Search for the cell housing the specified text and yield its (x, y) center coordinate. 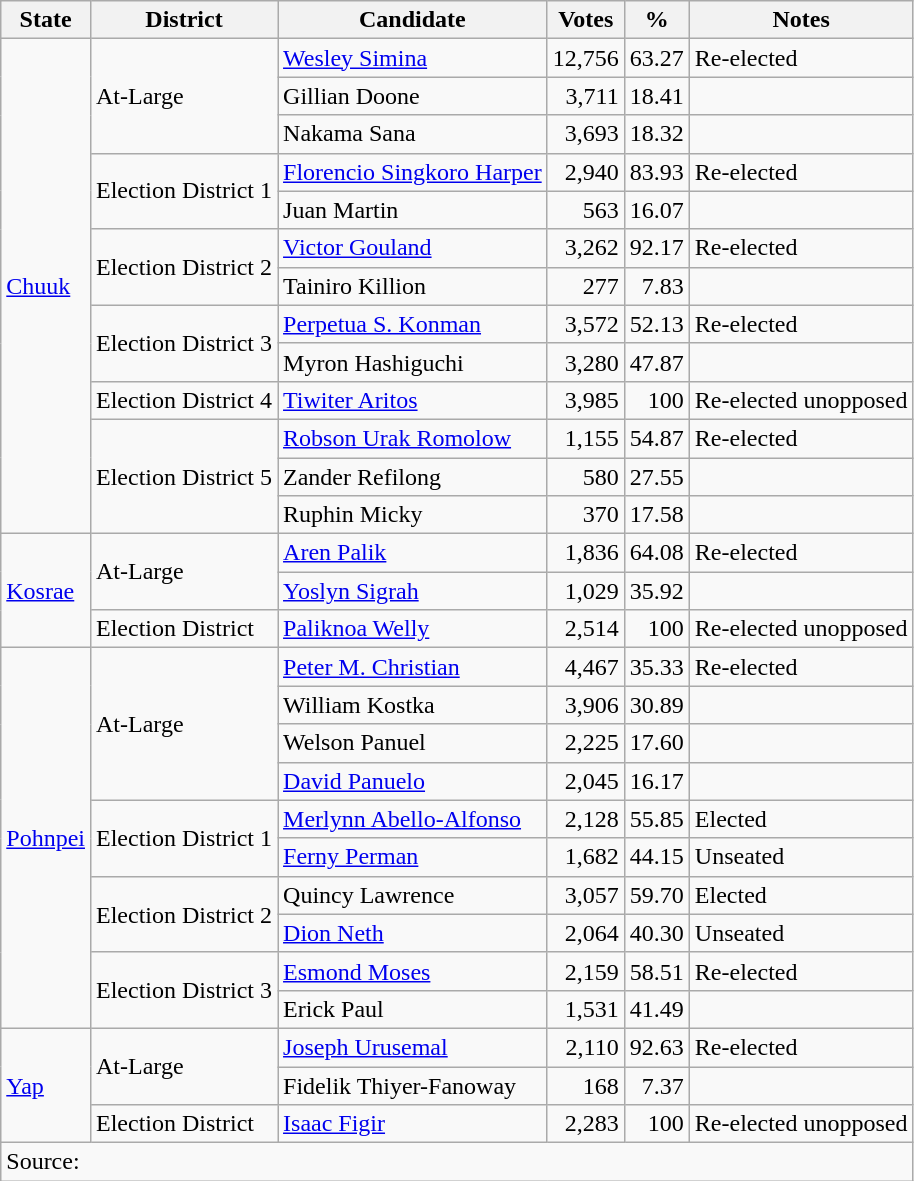
Zander Refilong (413, 477)
580 (586, 477)
2,045 (586, 781)
40.30 (656, 933)
35.33 (656, 667)
3,693 (586, 134)
Esmond Moses (413, 971)
92.63 (656, 1047)
44.15 (656, 857)
27.55 (656, 477)
Dion Neth (413, 933)
Nakama Sana (413, 134)
Peter M. Christian (413, 667)
1,531 (586, 1009)
Candidate (413, 20)
Notes (801, 20)
16.07 (656, 210)
Election District 4 (184, 400)
2,514 (586, 629)
41.49 (656, 1009)
30.89 (656, 705)
David Panuelo (413, 781)
Aren Palik (413, 553)
Tainiro Killion (413, 286)
Tiwiter Aritos (413, 400)
Quincy Lawrence (413, 895)
3,906 (586, 705)
3,985 (586, 400)
Source: (457, 1162)
2,940 (586, 172)
1,029 (586, 591)
Ferny Perman (413, 857)
3,262 (586, 248)
54.87 (656, 438)
3,711 (586, 96)
563 (586, 210)
Florencio Singkoro Harper (413, 172)
18.41 (656, 96)
Election District 5 (184, 476)
64.08 (656, 553)
2,128 (586, 819)
92.17 (656, 248)
7.83 (656, 286)
Victor Gouland (413, 248)
2,159 (586, 971)
Chuuk (46, 286)
1,836 (586, 553)
State (46, 20)
59.70 (656, 895)
Yoslyn Sigrah (413, 591)
Perpetua S. Konman (413, 324)
3,057 (586, 895)
18.32 (656, 134)
35.92 (656, 591)
3,572 (586, 324)
Myron Hashiguchi (413, 362)
Votes (586, 20)
Pohnpei (46, 838)
83.93 (656, 172)
Ruphin Micky (413, 515)
17.60 (656, 743)
Merlynn Abello-Alfonso (413, 819)
1,155 (586, 438)
58.51 (656, 971)
Erick Paul (413, 1009)
Juan Martin (413, 210)
Robson Urak Romolow (413, 438)
Isaac Figir (413, 1124)
4,467 (586, 667)
12,756 (586, 58)
1,682 (586, 857)
Fidelik Thiyer-Fanoway (413, 1085)
William Kostka (413, 705)
Yap (46, 1085)
Gillian Doone (413, 96)
16.17 (656, 781)
2,110 (586, 1047)
Welson Panuel (413, 743)
370 (586, 515)
277 (586, 286)
17.58 (656, 515)
7.37 (656, 1085)
Wesley Simina (413, 58)
2,283 (586, 1124)
52.13 (656, 324)
55.85 (656, 819)
2,064 (586, 933)
3,280 (586, 362)
2,225 (586, 743)
47.87 (656, 362)
168 (586, 1085)
63.27 (656, 58)
% (656, 20)
Paliknoa Welly (413, 629)
Kosrae (46, 591)
Joseph Urusemal (413, 1047)
District (184, 20)
